Identify which cell holds the provided text, then report its (X, Y) central coordinate. 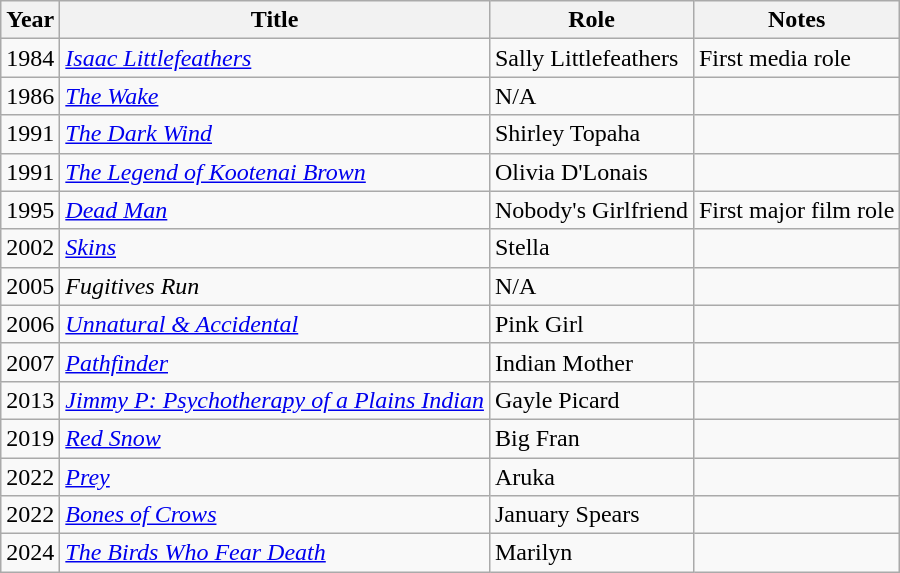
2024 (30, 553)
Pathfinder (275, 362)
Isaac Littlefeathers (275, 58)
2005 (30, 286)
Notes (796, 20)
2006 (30, 324)
Unnatural & Accidental (275, 324)
Stella (591, 248)
Shirley Topaha (591, 134)
Prey (275, 477)
First major film role (796, 210)
2013 (30, 400)
Bones of Crows (275, 515)
1984 (30, 58)
January Spears (591, 515)
Fugitives Run (275, 286)
Pink Girl (591, 324)
Sally Littlefeathers (591, 58)
Dead Man (275, 210)
The Dark Wind (275, 134)
Year (30, 20)
Title (275, 20)
The Wake (275, 96)
Gayle Picard (591, 400)
Marilyn (591, 553)
1995 (30, 210)
Role (591, 20)
The Legend of Kootenai Brown (275, 172)
Indian Mother (591, 362)
Aruka (591, 477)
Skins (275, 248)
First media role (796, 58)
Nobody's Girlfriend (591, 210)
2007 (30, 362)
The Birds Who Fear Death (275, 553)
1986 (30, 96)
Red Snow (275, 438)
2019 (30, 438)
Jimmy P: Psychotherapy of a Plains Indian (275, 400)
Big Fran (591, 438)
2002 (30, 248)
Olivia D'Lonais (591, 172)
